Return [X, Y] of the center of cell containing provided text 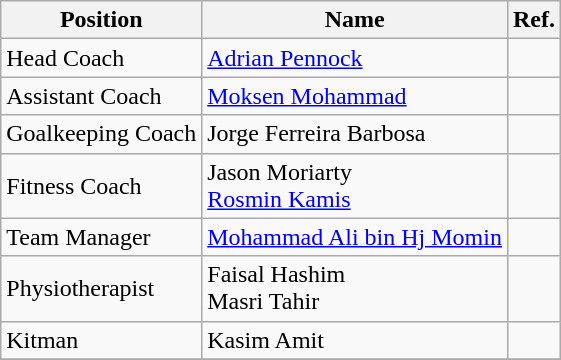
Jorge Ferreira Barbosa [355, 134]
Jason Moriarty Rosmin Kamis [355, 186]
Head Coach [102, 58]
Position [102, 20]
Physiotherapist [102, 288]
Kitman [102, 340]
Goalkeeping Coach [102, 134]
Adrian Pennock [355, 58]
Team Manager [102, 237]
Fitness Coach [102, 186]
Assistant Coach [102, 96]
Faisal Hashim Masri Tahir [355, 288]
Kasim Amit [355, 340]
Moksen Mohammad [355, 96]
Ref. [534, 20]
Name [355, 20]
Mohammad Ali bin Hj Momin [355, 237]
